Search for the cell housing the specified text and yield its [x, y] center coordinate. 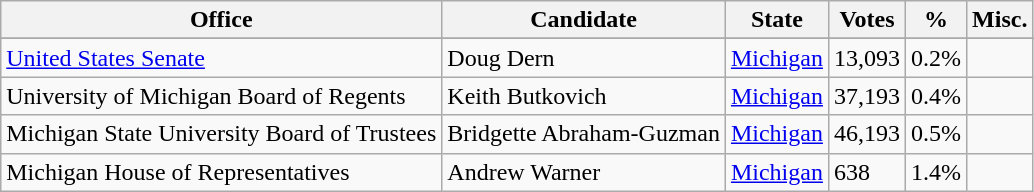
0.5% [936, 134]
46,193 [866, 134]
Michigan State University Board of Trustees [222, 134]
Keith Butkovich [584, 96]
State [776, 20]
0.4% [936, 96]
University of Michigan Board of Regents [222, 96]
Votes [866, 20]
Candidate [584, 20]
13,093 [866, 58]
Michigan House of Representatives [222, 172]
37,193 [866, 96]
0.2% [936, 58]
% [936, 20]
Misc. [1000, 20]
Andrew Warner [584, 172]
United States Senate [222, 58]
1.4% [936, 172]
638 [866, 172]
Office [222, 20]
Doug Dern [584, 58]
Bridgette Abraham-Guzman [584, 134]
